Output the (X, Y) coordinate of the center of the cell containing the given text.  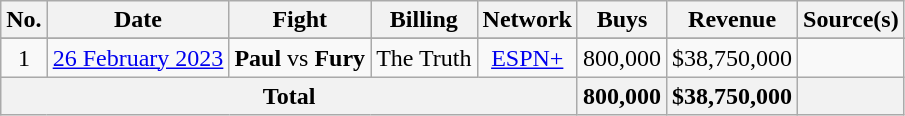
Paul vs Fury (300, 58)
Buys (622, 20)
26 February 2023 (138, 58)
Date (138, 20)
Source(s) (852, 20)
ESPN+ (527, 58)
Billing (424, 20)
The Truth (424, 58)
1 (24, 58)
Total (290, 96)
Fight (300, 20)
Revenue (732, 20)
Network (527, 20)
No. (24, 20)
